Output the (X, Y) coordinate of the center of the cell containing the given text.  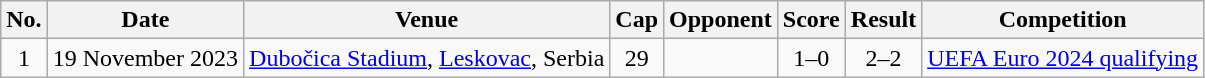
Competition (1063, 20)
Result (883, 20)
Cap (637, 20)
29 (637, 58)
Score (811, 20)
Venue (427, 20)
UEFA Euro 2024 qualifying (1063, 58)
Date (145, 20)
1–0 (811, 58)
No. (24, 20)
Dubočica Stadium, Leskovac, Serbia (427, 58)
Opponent (721, 20)
1 (24, 58)
2–2 (883, 58)
19 November 2023 (145, 58)
